Provide the [X, Y] coordinate of the cell's center where the given text is located.  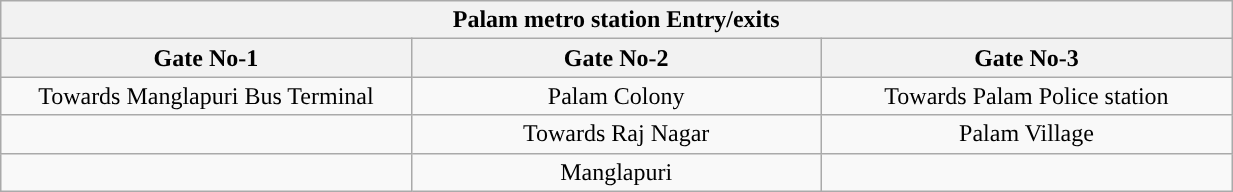
Towards Palam Police station [1026, 96]
Gate No-3 [1026, 58]
Palam Village [1026, 134]
Gate No-1 [206, 58]
Manglapuri [616, 172]
Palam Colony [616, 96]
Palam metro station Entry/exits [616, 20]
Towards Raj Nagar [616, 134]
Towards Manglapuri Bus Terminal [206, 96]
Gate No-2 [616, 58]
